Scan for the cell matching the given text and deliver its (x, y) coordinate at center. 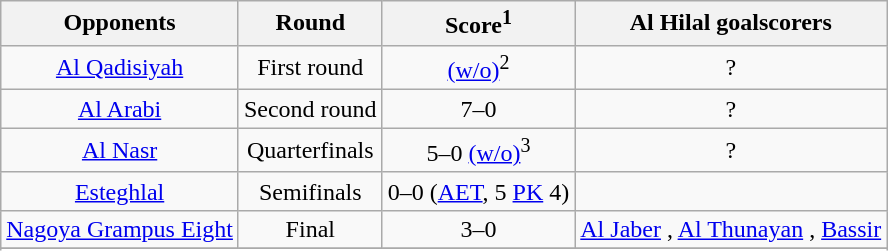
Al Nasr (120, 150)
Al Jaber , Al Thunayan , Bassir (731, 230)
First round (310, 68)
Semifinals (310, 191)
7–0 (478, 109)
0–0 (AET, 5 PK 4) (478, 191)
Round (310, 24)
5–0 (w/o)3 (478, 150)
Nagoya Grampus Eight (120, 230)
Al Qadisiyah (120, 68)
Second round (310, 109)
Quarterfinals (310, 150)
Esteghlal (120, 191)
3–0 (478, 230)
Opponents (120, 24)
Score1 (478, 24)
Final (310, 230)
Al Hilal goalscorers (731, 24)
Al Arabi (120, 109)
(w/o)2 (478, 68)
